Identify which cell holds the provided text, then report its (x, y) central coordinate. 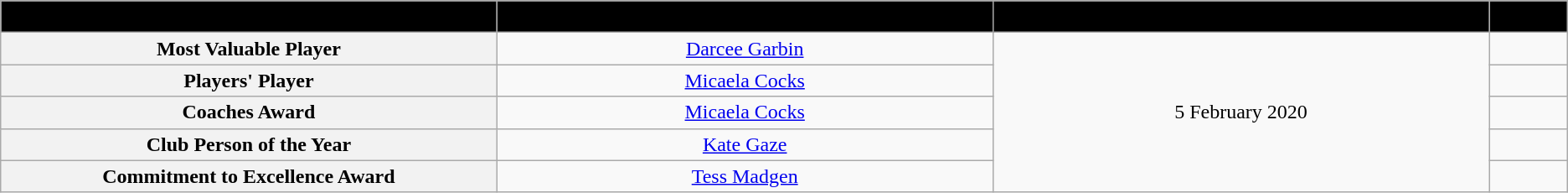
Darcee Garbin (745, 49)
Most Valuable Player (249, 49)
Award (249, 17)
Coaches Award (249, 112)
Recipient (745, 17)
Club Person of the Year (249, 144)
5 February 2020 (1240, 112)
Date (1240, 17)
Kate Gaze (745, 144)
Tess Madgen (745, 176)
Ref. (1529, 17)
Players' Player (249, 81)
Commitment to Excellence Award (249, 176)
